Output the [X, Y] coordinate of the center of the cell containing the given text.  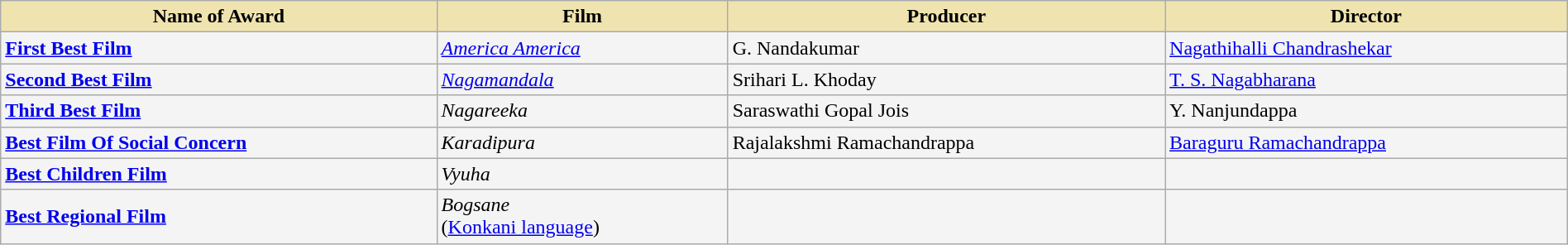
Baraguru Ramachandrappa [1366, 142]
Y. Nanjundappa [1366, 111]
T. S. Nagabharana [1366, 79]
Second Best Film [218, 79]
Bogsane(Konkani language) [582, 217]
First Best Film [218, 48]
Nagathihalli Chandrashekar [1366, 48]
Rajalakshmi Ramachandrappa [946, 142]
Best Children Film [218, 174]
Third Best Film [218, 111]
Nagareeka [582, 111]
G. Nandakumar [946, 48]
Best Regional Film [218, 217]
Saraswathi Gopal Jois [946, 111]
Director [1366, 17]
Best Film Of Social Concern [218, 142]
Name of Award [218, 17]
Srihari L. Khoday [946, 79]
Nagamandala [582, 79]
America America [582, 48]
Producer [946, 17]
Karadipura [582, 142]
Vyuha [582, 174]
Film [582, 17]
